Find where the given text appears and provide that cell's center as (X, Y) coordinate. 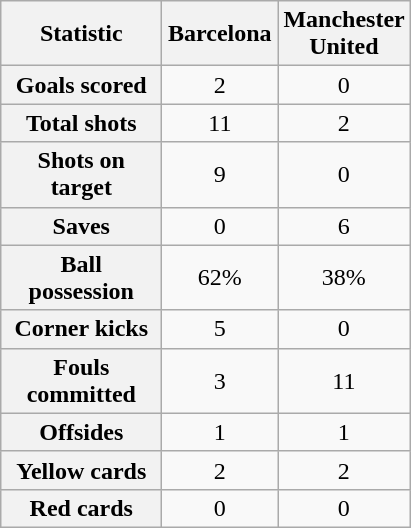
3 (220, 380)
Total shots (82, 123)
Shots on target (82, 174)
Corner kicks (82, 329)
Goals scored (82, 85)
Offsides (82, 432)
5 (220, 329)
Manchester United (344, 34)
Barcelona (220, 34)
62% (220, 278)
Statistic (82, 34)
Saves (82, 226)
6 (344, 226)
38% (344, 278)
Yellow cards (82, 470)
Fouls committed (82, 380)
Red cards (82, 508)
9 (220, 174)
Ball possession (82, 278)
